Extract the (X, Y) coordinate from the center of the cell holding the provided text.  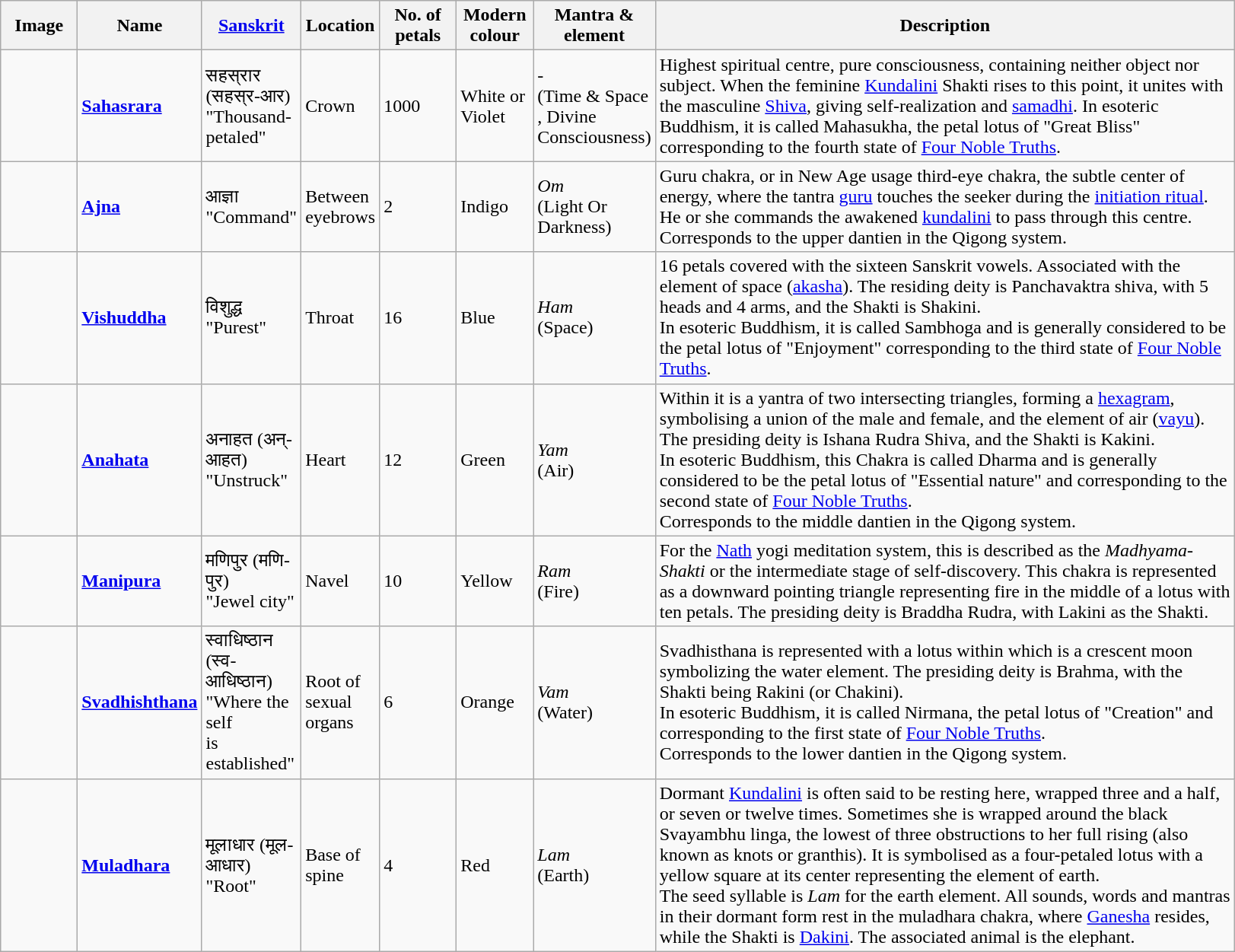
Yellow (495, 581)
4 (419, 864)
16 (419, 318)
Orange (495, 702)
अनाहत (अन्-आहत) "Unstruck" (251, 460)
Anahata (140, 460)
Muladhara (140, 864)
Indigo (495, 207)
Location (341, 26)
Manipura (140, 581)
Ram(Fire) (594, 581)
Sahasrara (140, 106)
Mantra & element (594, 26)
Heart (341, 460)
विशुद्ध "Purest" (251, 318)
मणिपुर (मणि-पुर) "Jewel city" (251, 581)
Green (495, 460)
स्वाधिष्ठान (स्व-आधिष्ठान) "Where the selfis established" (251, 702)
आज्ञा "Command" (251, 207)
Image (40, 26)
2 (419, 207)
Lam(Earth) (594, 864)
Yam(Air) (594, 460)
Om(Light Or Darkness) (594, 207)
No. of petals (419, 26)
सहस्रार (सहस्र-आर) "Thousand-petaled" (251, 106)
Throat (341, 318)
Sanskrit (251, 26)
6 (419, 702)
Blue (495, 318)
Name (140, 26)
White or Violet (495, 106)
10 (419, 581)
Root ofsexual organs (341, 702)
1000 (419, 106)
मूलाधार (मूल-आधार) "Root" (251, 864)
12 (419, 460)
Vishuddha (140, 318)
-(Time & Space , Divine Consciousness) (594, 106)
Description (945, 26)
Crown (341, 106)
Vam(Water) (594, 702)
Navel (341, 581)
Svadhishthana (140, 702)
Modern colour (495, 26)
Ajna (140, 207)
Red (495, 864)
Base ofspine (341, 864)
Ham(Space) (594, 318)
Betweeneyebrows (341, 207)
